For the text-containing cell, return its midpoint in (x, y) coordinate format. 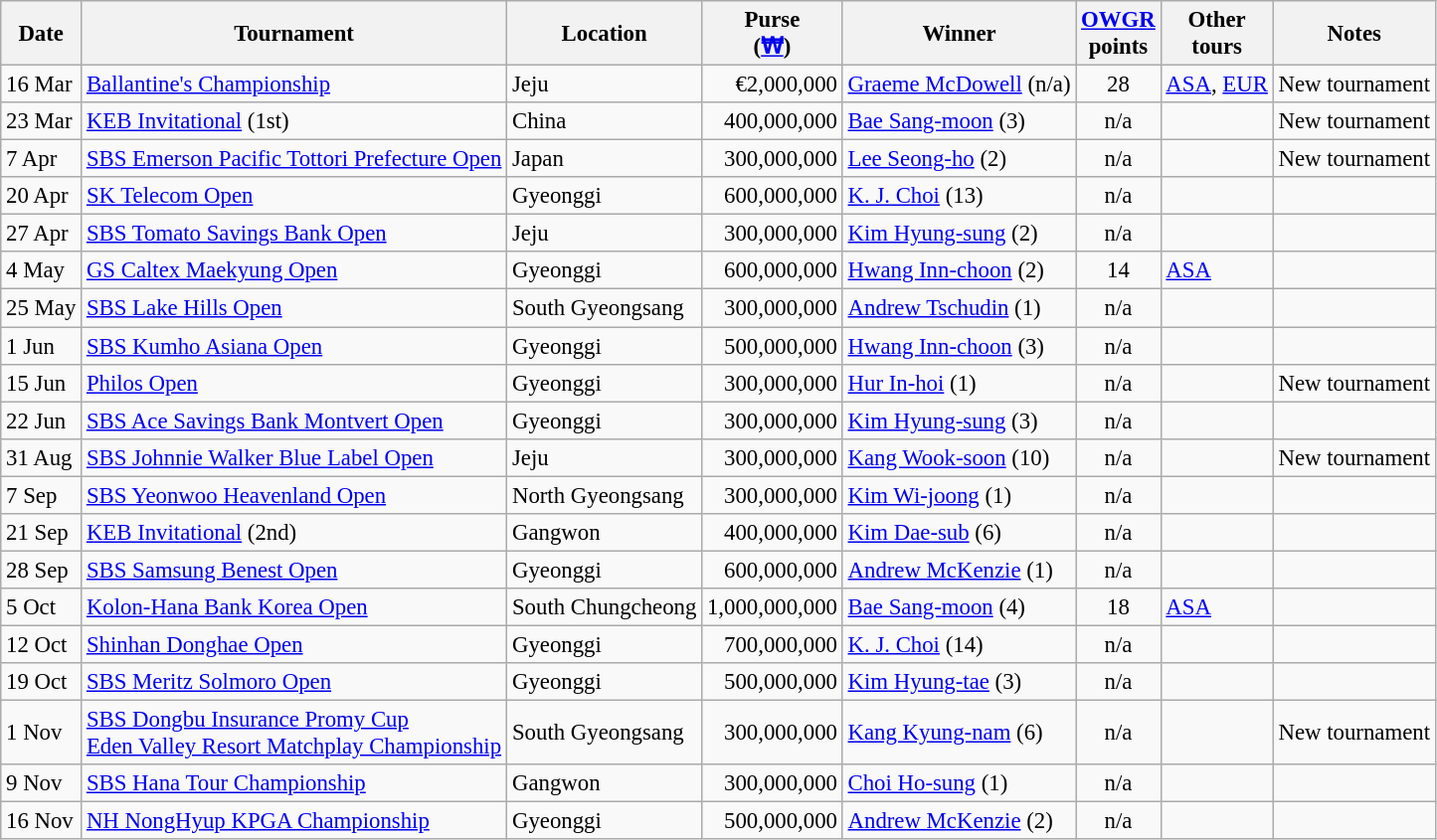
28 (1118, 84)
KEB Invitational (1st) (294, 121)
Location (605, 34)
SBS Kumho Asiana Open (294, 346)
Bae Sang-moon (4) (959, 607)
7 Apr (42, 159)
25 May (42, 308)
ASA, EUR (1217, 84)
Kim Hyung-sung (3) (959, 420)
€2,000,000 (773, 84)
Kang Wook-soon (10) (959, 457)
20 Apr (42, 196)
Purse(₩) (773, 34)
Ballantine's Championship (294, 84)
Andrew McKenzie (1) (959, 570)
SBS Johnnie Walker Blue Label Open (294, 457)
Graeme McDowell (n/a) (959, 84)
South Chungcheong (605, 607)
27 Apr (42, 234)
Date (42, 34)
Bae Sang-moon (3) (959, 121)
SBS Meritz Solmoro Open (294, 682)
K. J. Choi (13) (959, 196)
Hur In-hoi (1) (959, 383)
5 Oct (42, 607)
SBS Emerson Pacific Tottori Prefecture Open (294, 159)
1 Jun (42, 346)
Kim Hyung-sung (2) (959, 234)
NH NongHyup KPGA Championship (294, 821)
1 Nov (42, 734)
Kim Hyung-tae (3) (959, 682)
SBS Dongbu Insurance Promy CupEden Valley Resort Matchplay Championship (294, 734)
SBS Yeonwoo Heavenland Open (294, 495)
4 May (42, 271)
19 Oct (42, 682)
7 Sep (42, 495)
SBS Tomato Savings Bank Open (294, 234)
12 Oct (42, 644)
Kim Dae-sub (6) (959, 533)
Notes (1354, 34)
SK Telecom Open (294, 196)
1,000,000,000 (773, 607)
Winner (959, 34)
23 Mar (42, 121)
North Gyeongsang (605, 495)
Lee Seong-ho (2) (959, 159)
14 (1118, 271)
Tournament (294, 34)
Philos Open (294, 383)
Choi Ho-sung (1) (959, 783)
Hwang Inn-choon (3) (959, 346)
OWGRpoints (1118, 34)
Othertours (1217, 34)
Shinhan Donghae Open (294, 644)
Andrew Tschudin (1) (959, 308)
SBS Lake Hills Open (294, 308)
SBS Hana Tour Championship (294, 783)
Kolon-Hana Bank Korea Open (294, 607)
Japan (605, 159)
15 Jun (42, 383)
SBS Samsung Benest Open (294, 570)
Hwang Inn-choon (2) (959, 271)
KEB Invitational (2nd) (294, 533)
9 Nov (42, 783)
Andrew McKenzie (2) (959, 821)
31 Aug (42, 457)
28 Sep (42, 570)
Kim Wi-joong (1) (959, 495)
22 Jun (42, 420)
21 Sep (42, 533)
K. J. Choi (14) (959, 644)
18 (1118, 607)
China (605, 121)
SBS Ace Savings Bank Montvert Open (294, 420)
GS Caltex Maekyung Open (294, 271)
700,000,000 (773, 644)
16 Nov (42, 821)
Kang Kyung-nam (6) (959, 734)
16 Mar (42, 84)
